Search for the cell housing the specified text and yield its (x, y) center coordinate. 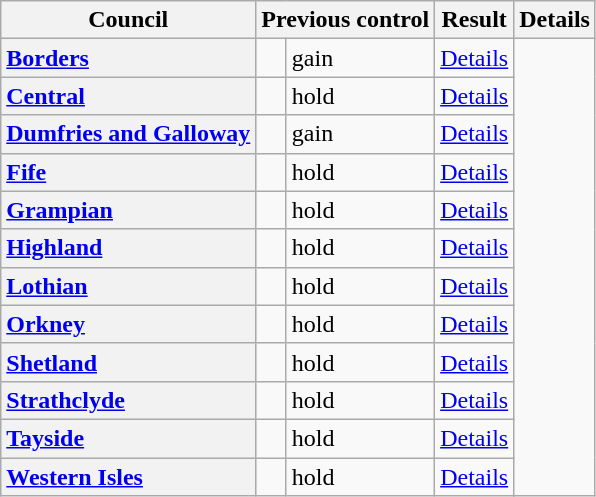
Highland (128, 248)
Council (128, 20)
Lothian (128, 286)
Central (128, 96)
Fife (128, 172)
Tayside (128, 438)
Grampian (128, 210)
Western Isles (128, 477)
Result (474, 20)
Orkney (128, 324)
Borders (128, 58)
Strathclyde (128, 400)
Shetland (128, 362)
Dumfries and Galloway (128, 134)
Previous control (346, 20)
